Locate the cell with the specified text and output its (X, Y) center coordinate. 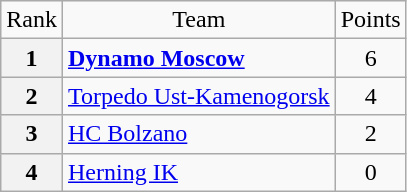
HC Bolzano (198, 134)
Points (370, 20)
3 (32, 134)
0 (370, 172)
Team (198, 20)
Rank (32, 20)
Torpedo Ust-Kamenogorsk (198, 96)
Herning IK (198, 172)
Dynamo Moscow (198, 58)
1 (32, 58)
6 (370, 58)
